Identify which cell holds the provided text, then report its [x, y] central coordinate. 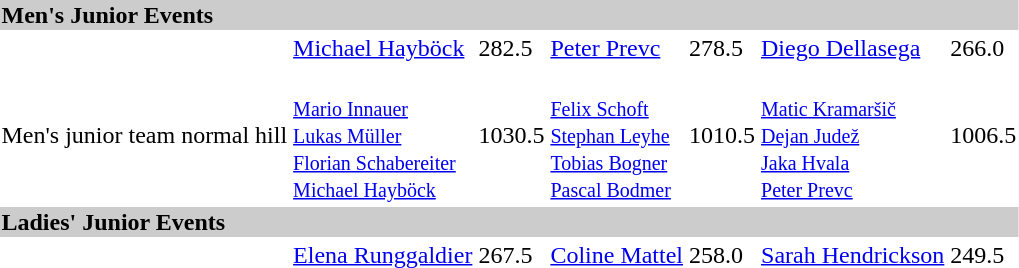
278.5 [722, 48]
Peter Prevc [617, 48]
Men's Junior Events [509, 15]
282.5 [512, 48]
Felix SchoftStephan LeyheTobias BognerPascal Bodmer [617, 135]
Diego Dellasega [853, 48]
Mario InnauerLukas MüllerFlorian SchabereiterMichael Hayböck [383, 135]
1006.5 [984, 135]
Matic KramaršičDejan JudežJaka HvalaPeter Prevc [853, 135]
266.0 [984, 48]
1010.5 [722, 135]
Michael Hayböck [383, 48]
Ladies' Junior Events [509, 222]
Men's junior team normal hill [144, 135]
1030.5 [512, 135]
